Search for the cell housing the specified text and yield its (X, Y) center coordinate. 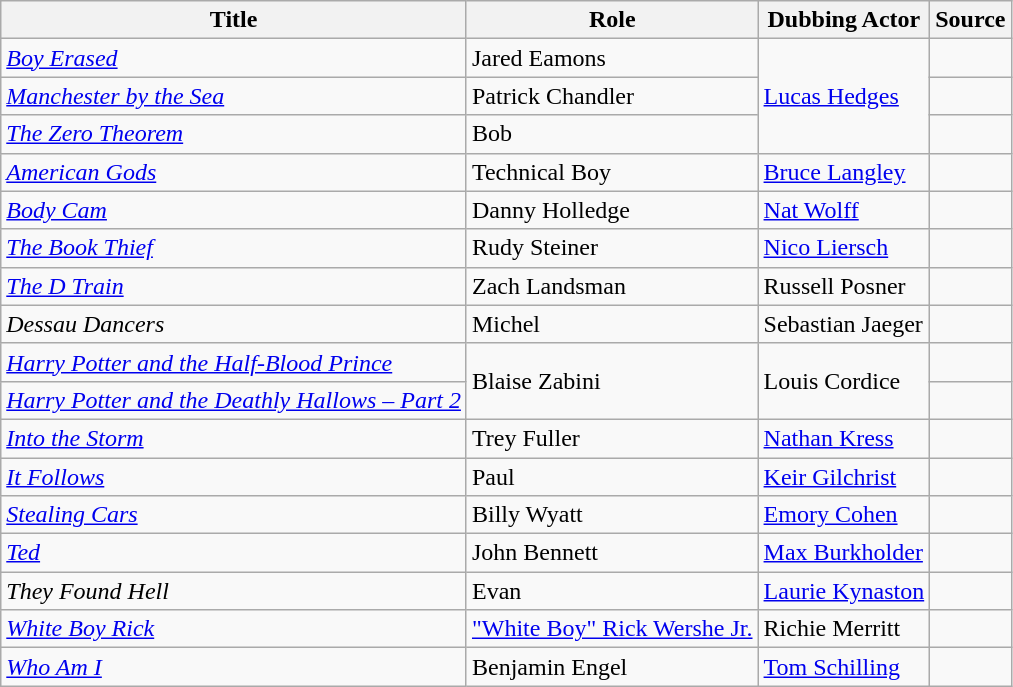
Boy Erased (234, 58)
Body Cam (234, 210)
Benjamin Engel (612, 667)
Nat Wolff (844, 210)
Jared Eamons (612, 58)
Source (970, 20)
Stealing Cars (234, 515)
Max Burkholder (844, 553)
It Follows (234, 477)
Keir Gilchrist (844, 477)
Richie Merritt (844, 629)
Nico Liersch (844, 248)
The Book Thief (234, 248)
Harry Potter and the Deathly Hallows – Part 2 (234, 400)
Trey Fuller (612, 438)
Evan (612, 591)
Laurie Kynaston (844, 591)
Bob (612, 134)
Dubbing Actor (844, 20)
Ted (234, 553)
Role (612, 20)
Dessau Dancers (234, 324)
Paul (612, 477)
Billy Wyatt (612, 515)
The Zero Theorem (234, 134)
They Found Hell (234, 591)
Russell Posner (844, 286)
Patrick Chandler (612, 96)
White Boy Rick (234, 629)
Zach Landsman (612, 286)
Tom Schilling (844, 667)
Michel (612, 324)
The D Train (234, 286)
Rudy Steiner (612, 248)
Into the Storm (234, 438)
Louis Cordice (844, 381)
John Bennett (612, 553)
Blaise Zabini (612, 381)
Danny Holledge (612, 210)
Who Am I (234, 667)
American Gods (234, 172)
Manchester by the Sea (234, 96)
Technical Boy (612, 172)
Nathan Kress (844, 438)
Lucas Hedges (844, 96)
Title (234, 20)
"White Boy" Rick Wershe Jr. (612, 629)
Bruce Langley (844, 172)
Harry Potter and the Half-Blood Prince (234, 362)
Emory Cohen (844, 515)
Sebastian Jaeger (844, 324)
